Return [x, y] of the center of cell containing provided text 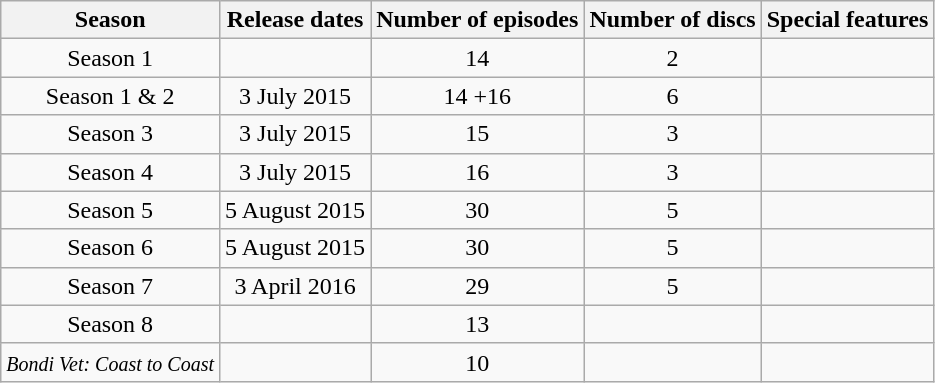
Season 4 [110, 172]
Season 8 [110, 324]
15 [478, 134]
Bondi Vet: Coast to Coast [110, 362]
Number of episodes [478, 20]
6 [672, 96]
Season 6 [110, 248]
Season 1 & 2 [110, 96]
14 +16 [478, 96]
Season 3 [110, 134]
Season 5 [110, 210]
2 [672, 58]
16 [478, 172]
Number of discs [672, 20]
14 [478, 58]
10 [478, 362]
Season [110, 20]
13 [478, 324]
Season 1 [110, 58]
Release dates [296, 20]
29 [478, 286]
3 April 2016 [296, 286]
Season 7 [110, 286]
Special features [848, 20]
